Return [X, Y] of the center of cell containing provided text 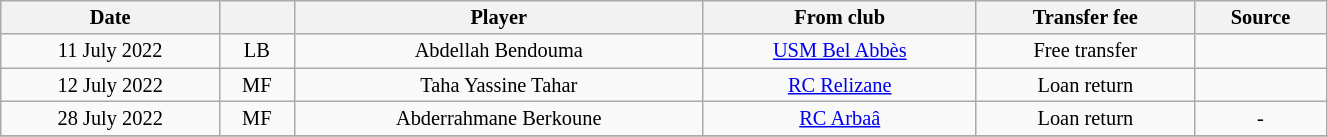
LB [257, 51]
12 July 2022 [110, 85]
RC Relizane [840, 85]
Transfer fee [1085, 17]
11 July 2022 [110, 51]
Free transfer [1085, 51]
Source [1260, 17]
Abdellah Bendouma [498, 51]
From club [840, 17]
Taha Yassine Tahar [498, 85]
Date [110, 17]
- [1260, 118]
28 July 2022 [110, 118]
RC Arbaâ [840, 118]
Player [498, 17]
Abderrahmane Berkoune [498, 118]
USM Bel Abbès [840, 51]
